Pinpoint the cell where the given text exists, returning its (x, y) midpoint coordinate. 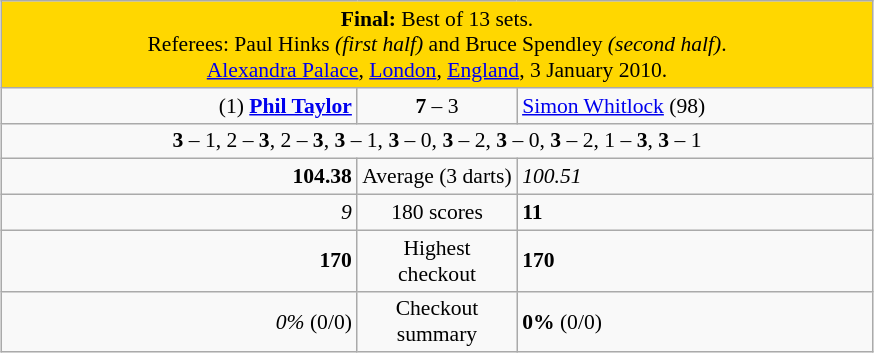
104.38 (180, 177)
Highest checkout (437, 260)
100.51 (694, 177)
3 – 1, 2 – 3, 2 – 3, 3 – 1, 3 – 0, 3 – 2, 3 – 0, 3 – 2, 1 – 3, 3 – 1 (437, 141)
(1) Phil Taylor (180, 106)
Average (3 darts) (437, 177)
Simon Whitlock (98) (694, 106)
Checkout summary (437, 322)
9 (180, 213)
Final: Best of 13 sets. Referees: Paul Hinks (first half) and Bruce Spendley (second half).Alexandra Palace, London, England, 3 January 2010. (437, 44)
7 – 3 (437, 106)
11 (694, 213)
180 scores (437, 213)
